Search for the cell housing the specified text and yield its [x, y] center coordinate. 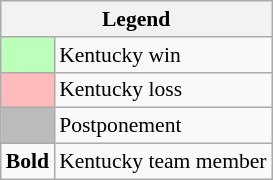
Kentucky team member [163, 162]
Kentucky win [163, 55]
Legend [136, 19]
Postponement [163, 126]
Bold [28, 162]
Kentucky loss [163, 90]
